Return the [x, y] coordinate for the center point of the cell that contains the specified text.  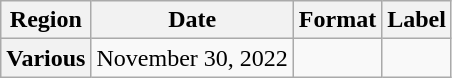
Label [417, 20]
Format [337, 20]
November 30, 2022 [192, 58]
Date [192, 20]
Various [46, 58]
Region [46, 20]
